Return (X, Y) of the center of cell containing provided text 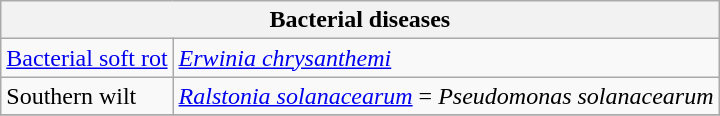
Bacterial diseases (360, 20)
Erwinia chrysanthemi (446, 58)
Bacterial soft rot (87, 58)
Ralstonia solanacearum = Pseudomonas solanacearum (446, 96)
Southern wilt (87, 96)
